Extract the (X, Y) coordinate from the center of the cell holding the provided text.  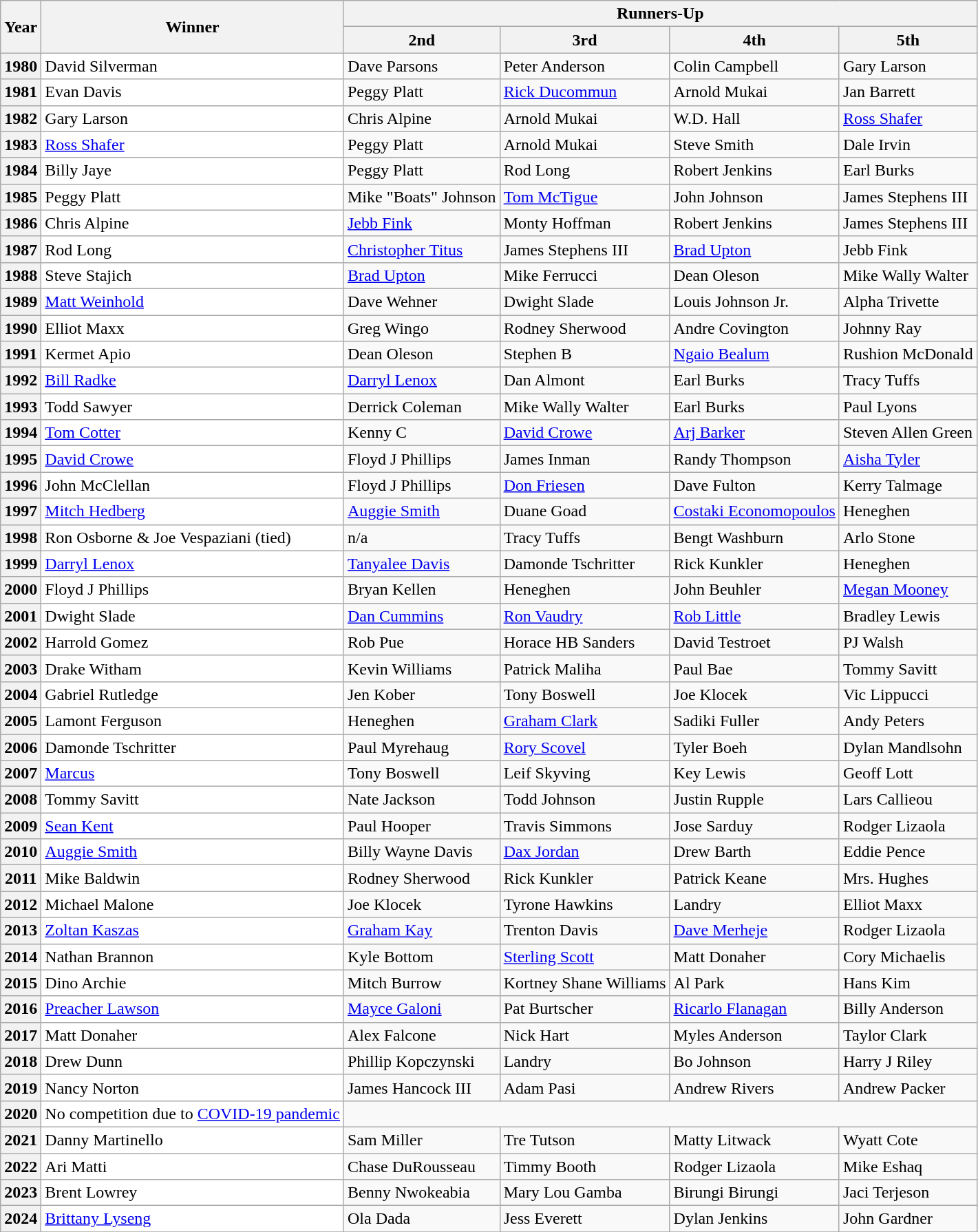
Taylor Clark (908, 1035)
Kermet Apio (193, 354)
Monty Hoffman (585, 223)
1981 (21, 92)
Myles Anderson (754, 1035)
1989 (21, 301)
Michael Malone (193, 904)
Nathan Brannon (193, 957)
Mike Baldwin (193, 878)
Ngaio Bealum (754, 354)
Eddie Pence (908, 852)
Duane Goad (585, 511)
Harry J Riley (908, 1061)
W.D. Hall (754, 118)
Sam Miller (421, 1140)
2003 (21, 668)
Key Lewis (754, 774)
Dan Almont (585, 381)
Lamont Ferguson (193, 721)
Drake Witham (193, 668)
2008 (21, 800)
Andre Covington (754, 328)
2006 (21, 747)
Matty Litwack (754, 1140)
Timmy Booth (585, 1167)
n/a (421, 538)
2024 (21, 1219)
Christopher Titus (421, 249)
2004 (21, 694)
Kevin Williams (421, 668)
Randy Thompson (754, 459)
2017 (21, 1035)
Winner (193, 27)
2005 (21, 721)
Kenny C (421, 433)
2010 (21, 852)
4th (754, 40)
Megan Mooney (908, 590)
2019 (21, 1087)
Hans Kim (908, 983)
Rob Little (754, 616)
Dan Cummins (421, 616)
Derrick Coleman (421, 407)
1993 (21, 407)
Jose Sarduy (754, 826)
Adam Pasi (585, 1087)
Ola Dada (421, 1219)
Mary Lou Gamba (585, 1193)
2001 (21, 616)
Paul Lyons (908, 407)
2nd (421, 40)
1997 (21, 511)
Aisha Tyler (908, 459)
Jan Barrett (908, 92)
Mayce Galoni (421, 1009)
2012 (21, 904)
Pat Burtscher (585, 1009)
John Beuhler (754, 590)
1999 (21, 564)
Mrs. Hughes (908, 878)
Johnny Ray (908, 328)
1987 (21, 249)
Don Friesen (585, 485)
John Johnson (754, 197)
Chase DuRousseau (421, 1167)
Mike Eshaq (908, 1167)
Dave Fulton (754, 485)
Brittany Lyseng (193, 1219)
Runners-Up (660, 14)
Zoltan Kaszas (193, 931)
Dave Wehner (421, 301)
Arj Barker (754, 433)
Tanyalee Davis (421, 564)
Lars Callieou (908, 800)
David Silverman (193, 66)
Dylan Jenkins (754, 1219)
Paul Myrehaug (421, 747)
Tyrone Hawkins (585, 904)
Nate Jackson (421, 800)
Costaki Economopoulos (754, 511)
No competition due to COVID-19 pandemic (193, 1114)
Tom Cotter (193, 433)
Graham Clark (585, 721)
Birungi Birungi (754, 1193)
2015 (21, 983)
Alex Falcone (421, 1035)
Patrick Maliha (585, 668)
James Inman (585, 459)
David Testroet (754, 642)
Andy Peters (908, 721)
Steve Smith (754, 145)
1990 (21, 328)
Jaci Terjeson (908, 1193)
Bengt Washburn (754, 538)
1988 (21, 275)
Ron Vaudry (585, 616)
2002 (21, 642)
Tom McTigue (585, 197)
Brent Lowrey (193, 1193)
2023 (21, 1193)
Sterling Scott (585, 957)
2013 (21, 931)
1994 (21, 433)
John McClellan (193, 485)
Andrew Rivers (754, 1087)
Andrew Packer (908, 1087)
1991 (21, 354)
Travis Simmons (585, 826)
Wyatt Cote (908, 1140)
Marcus (193, 774)
2021 (21, 1140)
Rushion McDonald (908, 354)
1985 (21, 197)
Gabriel Rutledge (193, 694)
Danny Martinello (193, 1140)
Billy Wayne Davis (421, 852)
Louis Johnson Jr. (754, 301)
2018 (21, 1061)
Stephen B (585, 354)
Greg Wingo (421, 328)
Bradley Lewis (908, 616)
Geoff Lott (908, 774)
Mitch Hedberg (193, 511)
Alpha Trivette (908, 301)
Billy Jaye (193, 171)
Rob Pue (421, 642)
Horace HB Sanders (585, 642)
Kortney Shane Williams (585, 983)
Ron Osborne & Joe Vespaziani (tied) (193, 538)
Todd Johnson (585, 800)
2007 (21, 774)
2014 (21, 957)
Graham Kay (421, 931)
PJ Walsh (908, 642)
Mitch Burrow (421, 983)
2022 (21, 1167)
Ricarlo Flanagan (754, 1009)
2011 (21, 878)
Bryan Kellen (421, 590)
Jess Everett (585, 1219)
1980 (21, 66)
Harrold Gomez (193, 642)
2000 (21, 590)
2020 (21, 1114)
Sadiki Fuller (754, 721)
Dave Parsons (421, 66)
Peter Anderson (585, 66)
1996 (21, 485)
Cory Michaelis (908, 957)
Rick Ducommun (585, 92)
Preacher Lawson (193, 1009)
Nancy Norton (193, 1087)
Ari Matti (193, 1167)
1984 (21, 171)
Vic Lippucci (908, 694)
Leif Skyving (585, 774)
3rd (585, 40)
Tyler Boeh (754, 747)
John Gardner (908, 1219)
Steve Stajich (193, 275)
Year (21, 27)
2009 (21, 826)
Todd Sawyer (193, 407)
Mike "Boats" Johnson (421, 197)
Benny Nwokeabia (421, 1193)
Sean Kent (193, 826)
5th (908, 40)
1982 (21, 118)
Bill Radke (193, 381)
1983 (21, 145)
1995 (21, 459)
Drew Dunn (193, 1061)
Evan Davis (193, 92)
1992 (21, 381)
Phillip Kopczynski (421, 1061)
Al Park (754, 983)
Drew Barth (754, 852)
Mike Ferrucci (585, 275)
Paul Bae (754, 668)
Tre Tutson (585, 1140)
Nick Hart (585, 1035)
Justin Rupple (754, 800)
Bo Johnson (754, 1061)
Dylan Mandlsohn (908, 747)
Billy Anderson (908, 1009)
Matt Weinhold (193, 301)
Trenton Davis (585, 931)
1998 (21, 538)
Dino Archie (193, 983)
Kyle Bottom (421, 957)
Steven Allen Green (908, 433)
Jen Kober (421, 694)
James Hancock III (421, 1087)
Kerry Talmage (908, 485)
Paul Hooper (421, 826)
2016 (21, 1009)
1986 (21, 223)
Patrick Keane (754, 878)
Arlo Stone (908, 538)
Rory Scovel (585, 747)
Dave Merheje (754, 931)
Dax Jordan (585, 852)
Dale Irvin (908, 145)
Colin Campbell (754, 66)
